Return the (x, y) coordinate for the center point of the cell that contains the specified text.  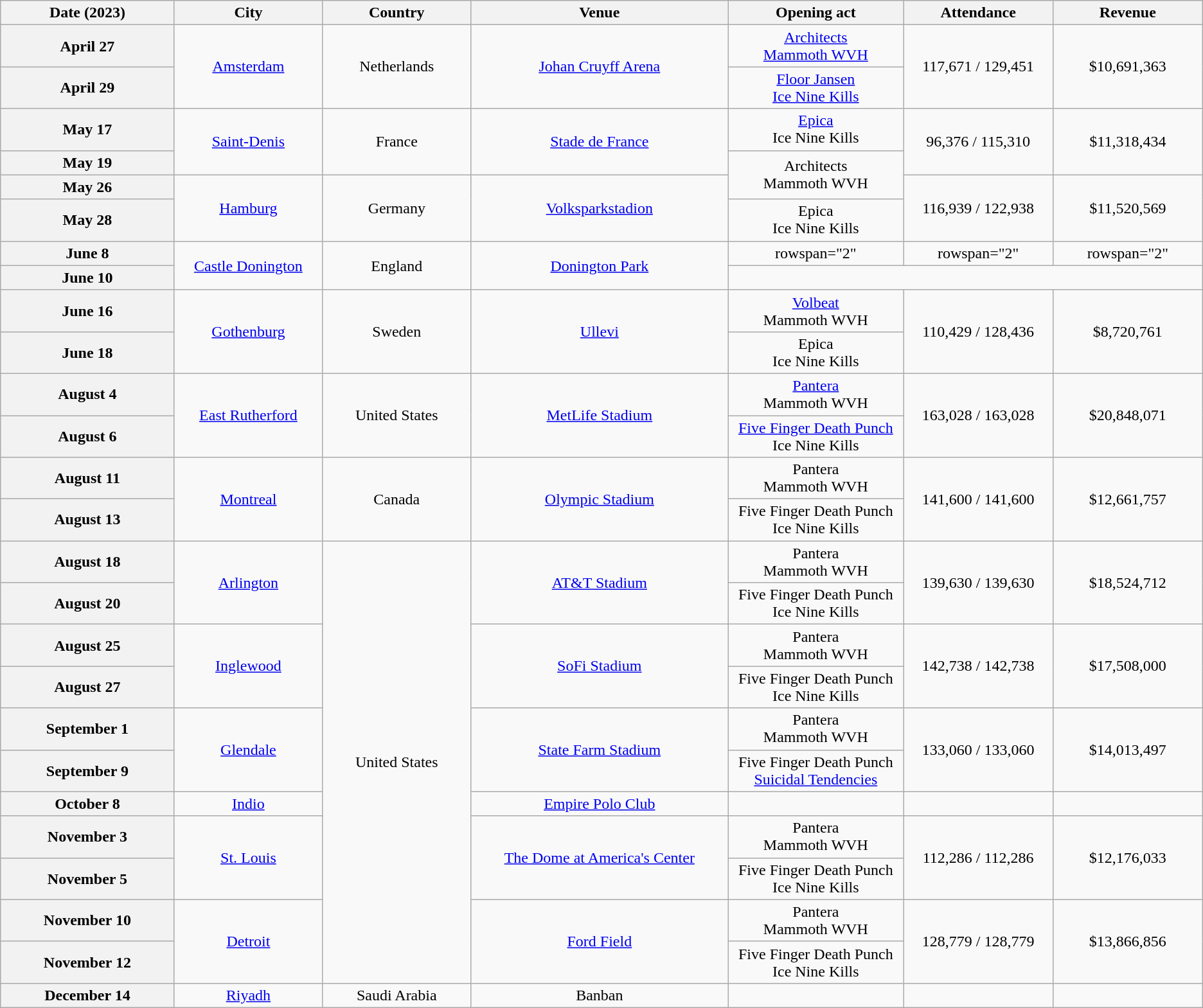
Country (397, 13)
August 4 (87, 394)
St. Louis (248, 858)
133,060 / 133,060 (978, 750)
Attendance (978, 13)
September 9 (87, 771)
Glendale (248, 750)
Sweden (397, 332)
May 19 (87, 163)
August 6 (87, 436)
Hamburg (248, 208)
$12,176,033 (1127, 858)
$8,720,761 (1127, 332)
Ullevi (600, 332)
Castle Donington (248, 265)
Five Finger Death PunchSuicidal Tendencies (816, 771)
August 27 (87, 687)
Empire Polo Club (600, 804)
$11,520,569 (1127, 208)
Johan Cruyff Arena (600, 67)
$13,866,856 (1127, 941)
$12,661,757 (1127, 499)
England (397, 265)
$11,318,434 (1127, 141)
France (397, 141)
Arlington (248, 583)
VolbeatMammoth WVH (816, 311)
MetLife Stadium (600, 415)
Gothenburg (248, 332)
August 13 (87, 520)
Donington Park (600, 265)
May 28 (87, 220)
Banban (600, 995)
Indio (248, 804)
November 12 (87, 962)
August 11 (87, 478)
142,738 / 142,738 (978, 666)
96,376 / 115,310 (978, 141)
June 8 (87, 253)
Saint-Denis (248, 141)
City (248, 13)
Revenue (1127, 13)
October 8 (87, 804)
Ford Field (600, 941)
November 5 (87, 879)
Stade de France (600, 141)
Saudi Arabia (397, 995)
September 1 (87, 729)
128,779 / 128,779 (978, 941)
August 25 (87, 645)
Amsterdam (248, 67)
June 16 (87, 311)
$18,524,712 (1127, 583)
$17,508,000 (1127, 666)
$20,848,071 (1127, 415)
Canada (397, 499)
SoFi Stadium (600, 666)
August 18 (87, 561)
$10,691,363 (1127, 67)
November 10 (87, 920)
AT&T Stadium (600, 583)
110,429 / 128,436 (978, 332)
Opening act (816, 13)
Volksparkstadion (600, 208)
December 14 (87, 995)
163,028 / 163,028 (978, 415)
East Rutherford (248, 415)
116,939 / 122,938 (978, 208)
112,286 / 112,286 (978, 858)
Floor JansenIce Nine Kills (816, 87)
May 26 (87, 187)
Netherlands (397, 67)
August 20 (87, 604)
Riyadh (248, 995)
Montreal (248, 499)
June 10 (87, 278)
139,630 / 139,630 (978, 583)
$14,013,497 (1127, 750)
Detroit (248, 941)
The Dome at America's Center (600, 858)
April 29 (87, 87)
April 27 (87, 46)
Date (2023) (87, 13)
117,671 / 129,451 (978, 67)
November 3 (87, 836)
June 18 (87, 352)
May 17 (87, 130)
141,600 / 141,600 (978, 499)
Germany (397, 208)
Venue (600, 13)
Olympic Stadium (600, 499)
Inglewood (248, 666)
State Farm Stadium (600, 750)
